Detect which cell encompasses the target text, then output its (x, y) center coordinate. 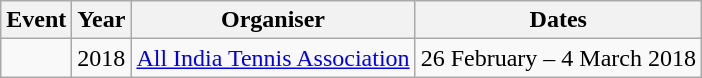
Organiser (273, 20)
All India Tennis Association (273, 58)
2018 (102, 58)
26 February – 4 March 2018 (558, 58)
Year (102, 20)
Event (36, 20)
Dates (558, 20)
